Capture the cell that displays the provided text and extract its [X, Y] central coordinate. 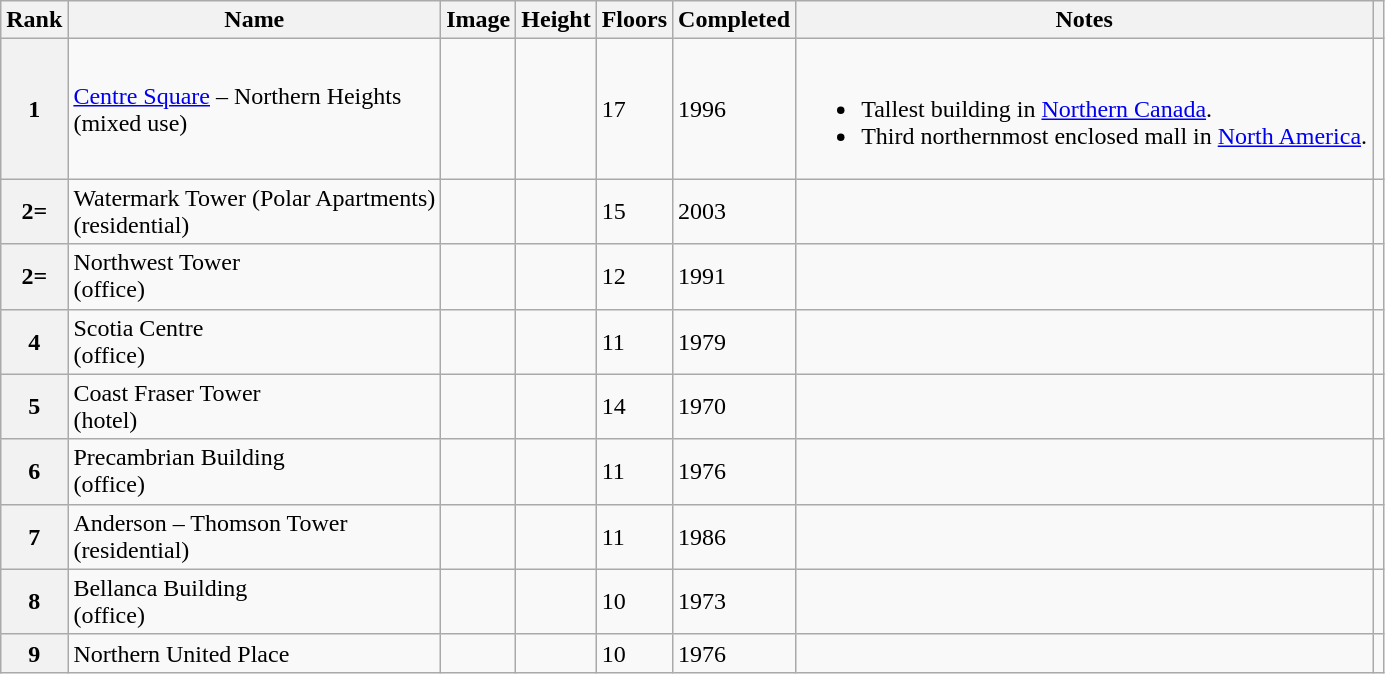
8 [34, 602]
Completed [734, 20]
Height [556, 20]
Notes [1084, 20]
1973 [734, 602]
Scotia Centre (office) [254, 342]
5 [34, 406]
2003 [734, 212]
12 [634, 276]
15 [634, 212]
Centre Square – Northern Heights (mixed use) [254, 109]
17 [634, 109]
1970 [734, 406]
Name [254, 20]
Bellanca Building (office) [254, 602]
Northwest Tower (office) [254, 276]
Floors [634, 20]
Coast Fraser Tower (hotel) [254, 406]
Precambrian Building (office) [254, 472]
Rank [34, 20]
1996 [734, 109]
Watermark Tower (Polar Apartments) (residential) [254, 212]
Northern United Place [254, 653]
Anderson – Thomson Tower (residential) [254, 536]
6 [34, 472]
1991 [734, 276]
1986 [734, 536]
1979 [734, 342]
1 [34, 109]
14 [634, 406]
Image [478, 20]
9 [34, 653]
4 [34, 342]
7 [34, 536]
Tallest building in Northern Canada.Third northernmost enclosed mall in North America. [1084, 109]
